Return the [X, Y] coordinate for the center point of the cell that contains the specified text.  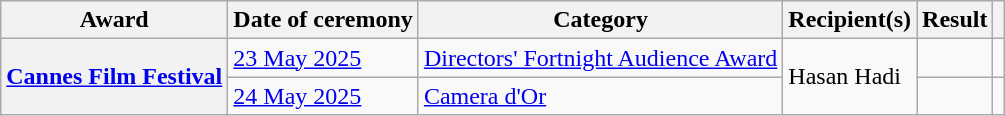
Category [600, 20]
Camera d'Or [600, 96]
Recipient(s) [850, 20]
Hasan Hadi [850, 77]
Date of ceremony [324, 20]
Directors' Fortnight Audience Award [600, 58]
Cannes Film Festival [114, 77]
Award [114, 20]
Result [955, 20]
23 May 2025 [324, 58]
24 May 2025 [324, 96]
